Find where the given text appears and provide that cell's center as [x, y] coordinate. 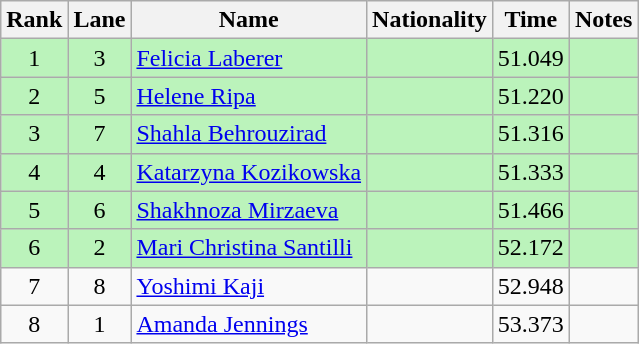
Lane [100, 20]
Shahla Behrouzirad [249, 134]
51.466 [530, 210]
Felicia Laberer [249, 58]
51.220 [530, 96]
Helene Ripa [249, 96]
Name [249, 20]
51.333 [530, 172]
Rank [34, 20]
53.373 [530, 324]
52.948 [530, 286]
52.172 [530, 248]
Nationality [430, 20]
Shakhnoza Mirzaeva [249, 210]
Katarzyna Kozikowska [249, 172]
Mari Christina Santilli [249, 248]
51.049 [530, 58]
51.316 [530, 134]
Time [530, 20]
Yoshimi Kaji [249, 286]
Amanda Jennings [249, 324]
Notes [603, 20]
